Return the [X, Y] coordinate for the center point of the cell that contains the specified text.  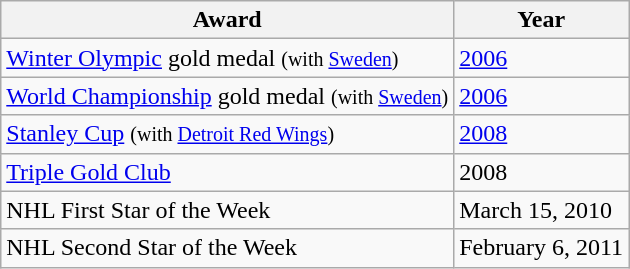
March 15, 2010 [542, 210]
Winter Olympic gold medal (with Sweden) [228, 58]
Year [542, 20]
World Championship gold medal (with Sweden) [228, 96]
NHL Second Star of the Week [228, 248]
February 6, 2011 [542, 248]
NHL First Star of the Week [228, 210]
Stanley Cup (with Detroit Red Wings) [228, 134]
Award [228, 20]
Triple Gold Club [228, 172]
